For the text-containing cell, return its midpoint in [X, Y] coordinate format. 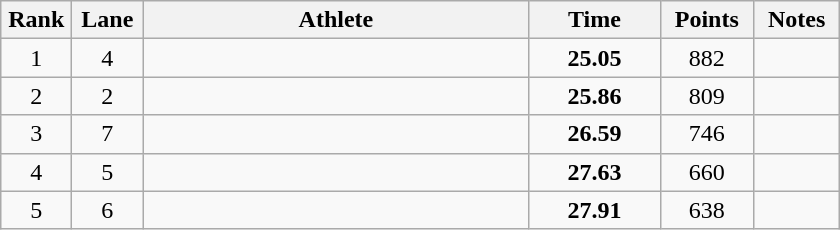
660 [707, 172]
Athlete [336, 20]
3 [36, 134]
746 [707, 134]
26.59 [594, 134]
Rank [36, 20]
25.86 [594, 96]
25.05 [594, 58]
1 [36, 58]
638 [707, 210]
Lane [108, 20]
809 [707, 96]
882 [707, 58]
7 [108, 134]
Time [594, 20]
27.91 [594, 210]
Points [707, 20]
27.63 [594, 172]
6 [108, 210]
Notes [797, 20]
